Extract the (x, y) coordinate from the center of the cell holding the provided text.  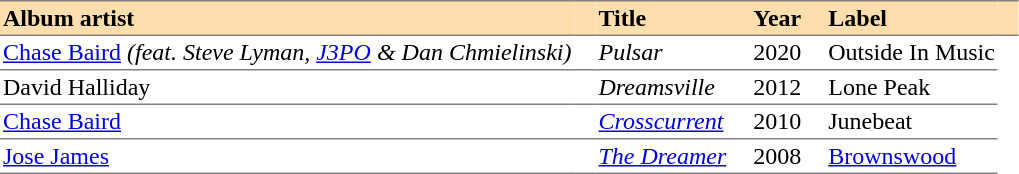
2020 (777, 53)
Title (663, 18)
Album artist (288, 18)
The Dreamer (663, 157)
2008 (777, 157)
Lone Peak (912, 87)
Year (777, 18)
2012 (777, 87)
2010 (777, 122)
Outside In Music (912, 53)
Chase Baird (288, 122)
Junebeat (912, 122)
Pulsar (663, 53)
Crosscurrent (663, 122)
Brownswood (912, 157)
Jose James (288, 157)
Chase Baird (feat. Steve Lyman, J3PO & Dan Chmielinski) (288, 53)
Dreamsville (663, 87)
Label (912, 18)
David Halliday (288, 87)
